Extract the (x, y) coordinate from the center of the cell holding the provided text.  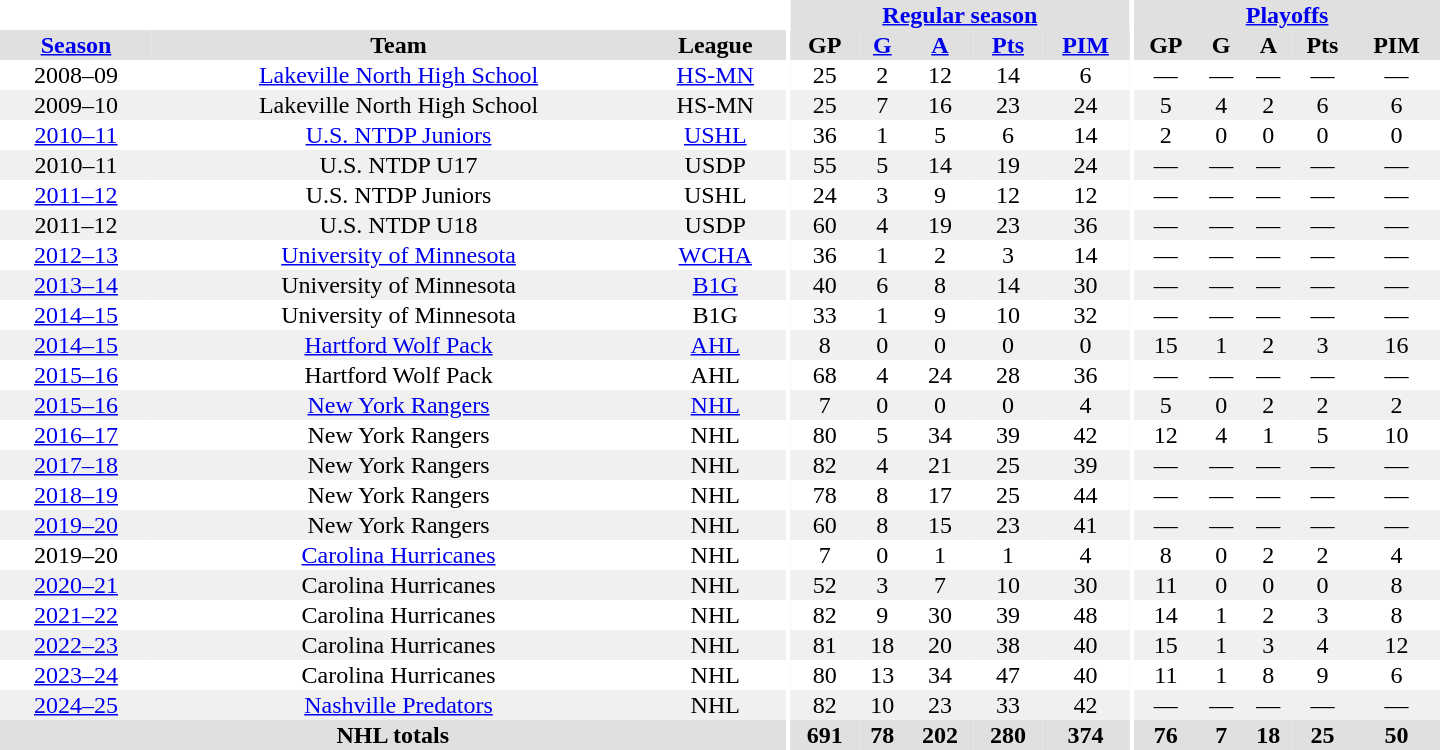
Regular season (960, 15)
50 (1396, 735)
2013–14 (76, 285)
2022–23 (76, 645)
81 (825, 645)
55 (825, 165)
52 (825, 585)
47 (1008, 675)
32 (1086, 315)
Nashville Predators (398, 705)
20 (940, 645)
374 (1086, 735)
Team (398, 45)
2023–24 (76, 675)
76 (1166, 735)
U.S. NTDP U17 (398, 165)
2018–19 (76, 495)
NHL totals (392, 735)
League (715, 45)
68 (825, 375)
21 (940, 465)
U.S. NTDP U18 (398, 225)
44 (1086, 495)
48 (1086, 615)
41 (1086, 525)
2017–18 (76, 465)
13 (882, 675)
691 (825, 735)
2021–22 (76, 615)
WCHA (715, 255)
17 (940, 495)
2024–25 (76, 705)
202 (940, 735)
Playoffs (1287, 15)
2012–13 (76, 255)
28 (1008, 375)
2009–10 (76, 105)
2008–09 (76, 75)
Season (76, 45)
280 (1008, 735)
2020–21 (76, 585)
2016–17 (76, 435)
38 (1008, 645)
